Return [x, y] of the center of cell containing provided text 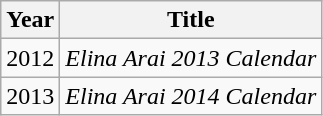
2012 [30, 58]
2013 [30, 96]
Elina Arai 2014 Calendar [191, 96]
Title [191, 20]
Elina Arai 2013 Calendar [191, 58]
Year [30, 20]
